Determine the (x, y) coordinate at the center of the cell enclosing the given text.  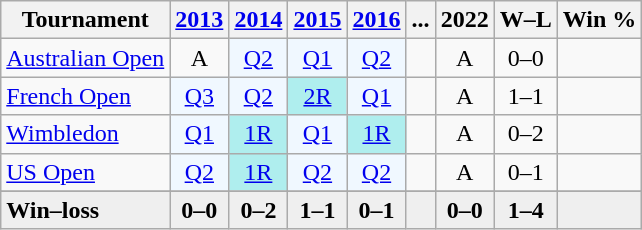
2022 (464, 20)
... (420, 20)
1–4 (526, 210)
Win–loss (86, 210)
Q3 (200, 96)
2014 (258, 20)
2015 (318, 20)
2013 (200, 20)
Australian Open (86, 58)
Tournament (86, 20)
French Open (86, 96)
W–L (526, 20)
2016 (376, 20)
2R (318, 96)
Win % (600, 20)
US Open (86, 172)
Wimbledon (86, 134)
